Scan for the cell matching the given text and deliver its [X, Y] coordinate at center. 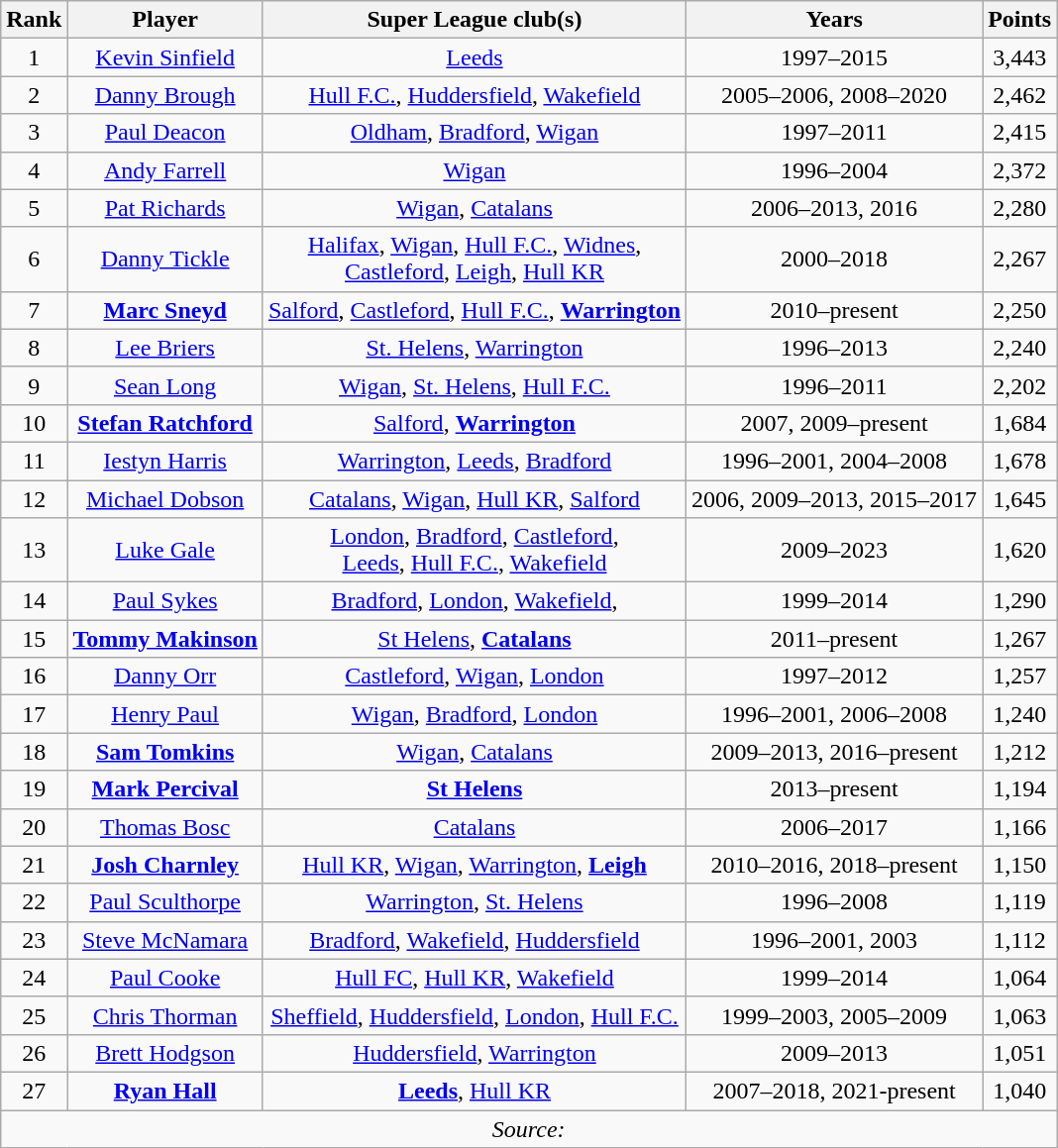
Pat Richards [165, 208]
1996–2013 [834, 348]
13 [34, 551]
Catalans [474, 827]
1996–2001, 2006–2008 [834, 714]
1,290 [1020, 601]
Warrington, St. Helens [474, 902]
Hull FC, Hull KR, Wakefield [474, 978]
St. Helens, Warrington [474, 348]
Castleford, Wigan, London [474, 677]
1,166 [1020, 827]
9 [34, 385]
1,684 [1020, 423]
1,051 [1020, 1053]
Hull KR, Wigan, Warrington, Leigh [474, 865]
Henry Paul [165, 714]
2009–2013, 2016–present [834, 752]
2005–2006, 2008–2020 [834, 95]
2000–2018 [834, 260]
Player [165, 20]
Hull F.C., Huddersfield, Wakefield [474, 95]
1996–2001, 2004–2008 [834, 461]
Source: [529, 1128]
Mark Percival [165, 789]
1996–2004 [834, 170]
12 [34, 498]
5 [34, 208]
2010–2016, 2018–present [834, 865]
Leeds [474, 57]
Catalans, Wigan, Hull KR, Salford [474, 498]
2006–2013, 2016 [834, 208]
Points [1020, 20]
2007–2018, 2021-present [834, 1091]
16 [34, 677]
Wigan, St. Helens, Hull F.C. [474, 385]
Salford, Warrington [474, 423]
2007, 2009–present [834, 423]
Salford, Castleford, Hull F.C., Warrington [474, 310]
1,620 [1020, 551]
Brett Hodgson [165, 1053]
1,678 [1020, 461]
2009–2023 [834, 551]
Paul Sculthorpe [165, 902]
1,040 [1020, 1091]
3,443 [1020, 57]
1,064 [1020, 978]
8 [34, 348]
6 [34, 260]
Super League club(s) [474, 20]
Lee Briers [165, 348]
17 [34, 714]
Wigan [474, 170]
2,372 [1020, 170]
Oldham, Bradford, Wigan [474, 133]
Years [834, 20]
2013–present [834, 789]
Luke Gale [165, 551]
19 [34, 789]
1,267 [1020, 639]
2 [34, 95]
2,240 [1020, 348]
23 [34, 940]
1,063 [1020, 1015]
14 [34, 601]
2006–2017 [834, 827]
1997–2012 [834, 677]
1,194 [1020, 789]
Danny Tickle [165, 260]
Bradford, London, Wakefield, [474, 601]
London, Bradford, Castleford, Leeds, Hull F.C., Wakefield [474, 551]
2,267 [1020, 260]
Sean Long [165, 385]
22 [34, 902]
2,280 [1020, 208]
1,240 [1020, 714]
2011–present [834, 639]
2006, 2009–2013, 2015–2017 [834, 498]
Warrington, Leeds, Bradford [474, 461]
Iestyn Harris [165, 461]
Andy Farrell [165, 170]
Bradford, Wakefield, Huddersfield [474, 940]
1,257 [1020, 677]
Stefan Ratchford [165, 423]
St Helens [474, 789]
1,112 [1020, 940]
1997–2011 [834, 133]
1996–2008 [834, 902]
Kevin Sinfield [165, 57]
3 [34, 133]
Paul Sykes [165, 601]
2,462 [1020, 95]
Sam Tomkins [165, 752]
1,645 [1020, 498]
Paul Cooke [165, 978]
27 [34, 1091]
Michael Dobson [165, 498]
1996–2011 [834, 385]
1997–2015 [834, 57]
Huddersfield, Warrington [474, 1053]
1,212 [1020, 752]
20 [34, 827]
25 [34, 1015]
St Helens, Catalans [474, 639]
Marc Sneyd [165, 310]
Josh Charnley [165, 865]
1,119 [1020, 902]
Paul Deacon [165, 133]
Sheffield, Huddersfield, London, Hull F.C. [474, 1015]
26 [34, 1053]
21 [34, 865]
Steve McNamara [165, 940]
Tommy Makinson [165, 639]
Danny Brough [165, 95]
7 [34, 310]
2,415 [1020, 133]
18 [34, 752]
1,150 [1020, 865]
Danny Orr [165, 677]
2,250 [1020, 310]
Wigan, Bradford, London [474, 714]
Rank [34, 20]
2010–present [834, 310]
4 [34, 170]
24 [34, 978]
1996–2001, 2003 [834, 940]
Halifax, Wigan, Hull F.C., Widnes, Castleford, Leigh, Hull KR [474, 260]
Ryan Hall [165, 1091]
Thomas Bosc [165, 827]
10 [34, 423]
1 [34, 57]
2009–2013 [834, 1053]
2,202 [1020, 385]
15 [34, 639]
Leeds, Hull KR [474, 1091]
Chris Thorman [165, 1015]
11 [34, 461]
1999–2003, 2005–2009 [834, 1015]
